Detect which cell encompasses the target text, then output its [X, Y] center coordinate. 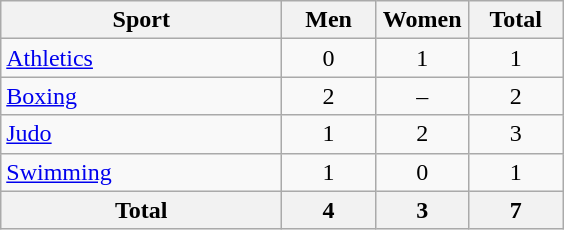
Athletics [142, 58]
Women [422, 20]
4 [329, 210]
Men [329, 20]
– [422, 96]
Sport [142, 20]
7 [516, 210]
Boxing [142, 96]
Swimming [142, 172]
Judo [142, 134]
